From the cell containing the given text, extract its center point as (X, Y) coordinate. 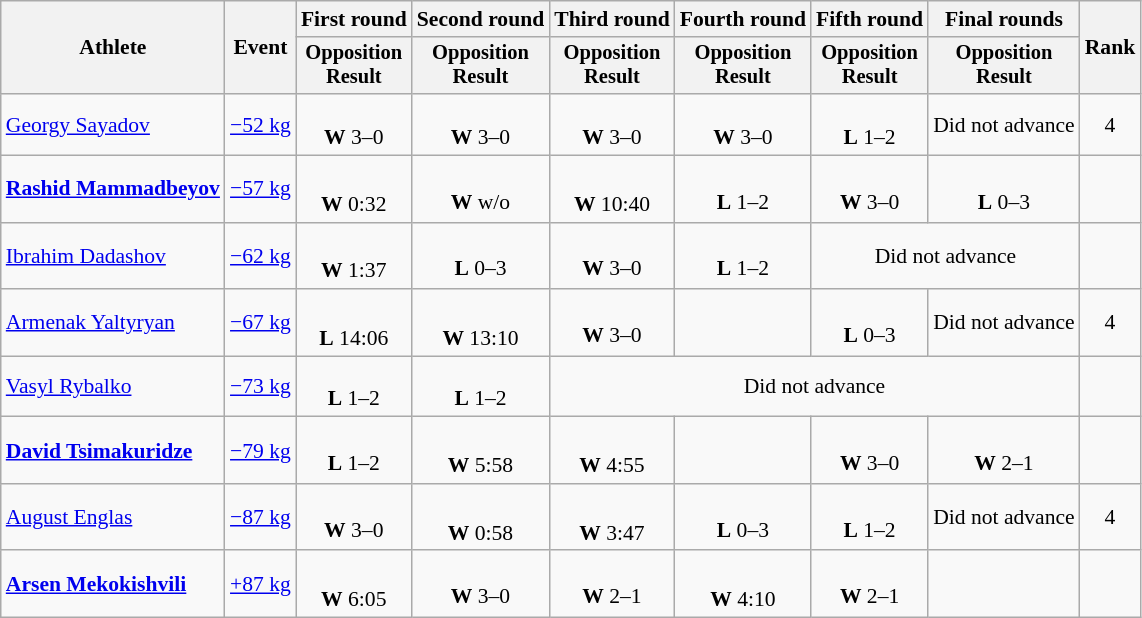
Vasyl Rybalko (113, 386)
−52 kg (260, 124)
+87 kg (260, 584)
David Tsimakuridze (113, 450)
W 3:47 (612, 518)
Rashid Mammadbeyov (113, 190)
W 0:32 (354, 190)
W 6:05 (354, 584)
Final rounds (1004, 19)
−73 kg (260, 386)
Ibrahim Dadashov (113, 256)
W w/o (481, 190)
W 13:10 (481, 322)
Event (260, 48)
W 4:55 (612, 450)
W 5:58 (481, 450)
Athlete (113, 48)
−62 kg (260, 256)
Third round (612, 19)
−67 kg (260, 322)
W 10:40 (612, 190)
Rank (1110, 48)
Arsen Mekokishvili (113, 584)
L 14:06 (354, 322)
W 4:10 (743, 584)
First round (354, 19)
W 1:37 (354, 256)
Second round (481, 19)
Georgy Sayadov (113, 124)
−87 kg (260, 518)
August Englas (113, 518)
Fourth round (743, 19)
−79 kg (260, 450)
Fifth round (870, 19)
Armenak Yaltyryan (113, 322)
−57 kg (260, 190)
W 0:58 (481, 518)
